Capture the cell that displays the provided text and extract its (x, y) central coordinate. 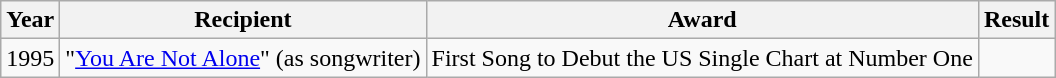
Recipient (243, 20)
Year (30, 20)
1995 (30, 58)
"You Are Not Alone" (as songwriter) (243, 58)
Result (1016, 20)
Award (702, 20)
First Song to Debut the US Single Chart at Number One (702, 58)
